Provide the [X, Y] coordinate of the cell's center where the given text is located.  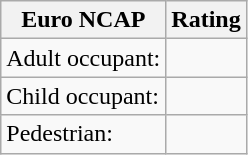
Adult occupant: [84, 58]
Child occupant: [84, 96]
Euro NCAP [84, 20]
Pedestrian: [84, 134]
Rating [206, 20]
